Detect which cell encompasses the target text, then output its (X, Y) center coordinate. 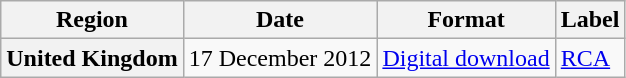
Format (466, 20)
17 December 2012 (280, 58)
Region (92, 20)
Date (280, 20)
Label (590, 20)
RCA (590, 58)
Digital download (466, 58)
United Kingdom (92, 58)
